Extract the (x, y) coordinate from the center of the cell holding the provided text.  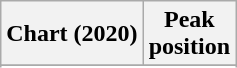
Chart (2020) (72, 34)
Peakposition (189, 34)
